Provide the [x, y] coordinate of the cell's center where the given text is located.  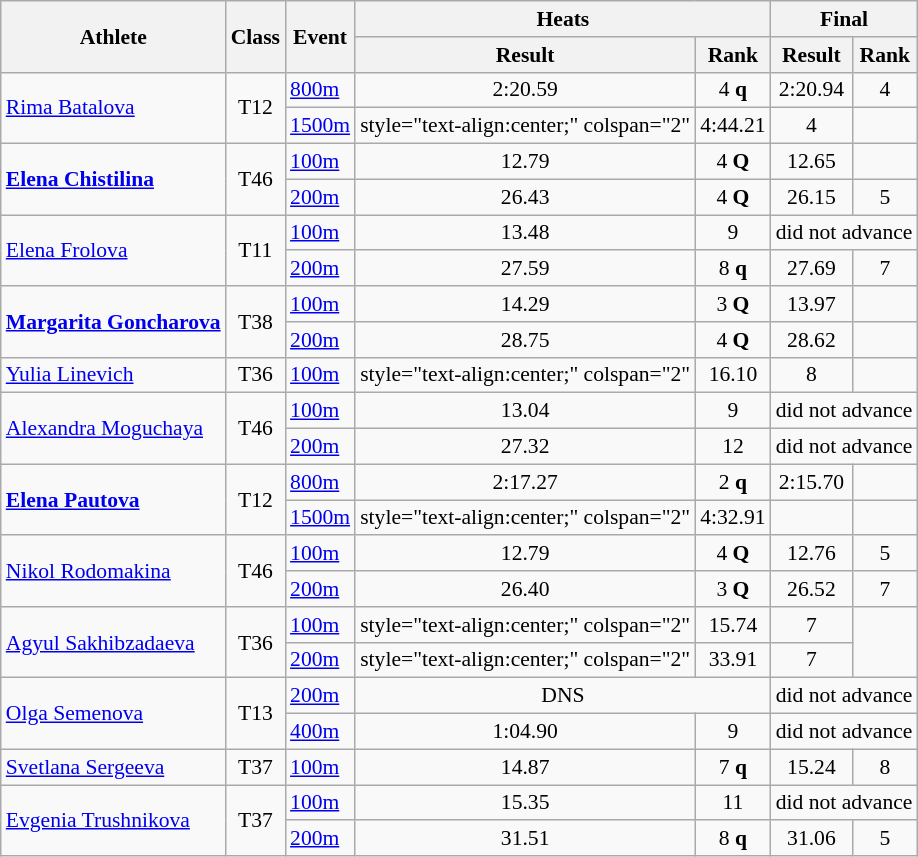
15.35 [525, 803]
DNS [563, 696]
Evgenia Trushnikova [114, 820]
31.51 [525, 839]
Svetlana Sergeeva [114, 767]
14.29 [525, 304]
15.24 [812, 767]
26.52 [812, 589]
Event [320, 36]
Athlete [114, 36]
27.59 [525, 269]
27.69 [812, 269]
Agyul Sakhibzadaeva [114, 642]
2:20.59 [525, 90]
Final [844, 19]
27.32 [525, 447]
12 [732, 447]
Elena Pautova [114, 500]
7 q [732, 767]
2:17.27 [525, 482]
2 q [732, 482]
16.10 [732, 375]
Heats [563, 19]
33.91 [732, 660]
26.15 [812, 197]
Class [256, 36]
Rima Batalova [114, 108]
14.87 [525, 767]
2:20.94 [812, 90]
13.97 [812, 304]
31.06 [812, 839]
2:15.70 [812, 482]
T13 [256, 714]
Margarita Goncharova [114, 322]
T38 [256, 322]
Nikol Rodomakina [114, 572]
26.40 [525, 589]
28.75 [525, 340]
4:32.91 [732, 518]
28.62 [812, 340]
Olga Semenova [114, 714]
Elena Frolova [114, 250]
Elena Chistilina [114, 180]
Yulia Linevich [114, 375]
400m [320, 732]
12.65 [812, 162]
T11 [256, 250]
11 [732, 803]
4:44.21 [732, 126]
13.48 [525, 233]
26.43 [525, 197]
12.76 [812, 554]
1:04.90 [525, 732]
15.74 [732, 625]
13.04 [525, 411]
Alexandra Moguchaya [114, 428]
4 q [732, 90]
